Provide the (x, y) coordinate of the cell's center where the given text is located.  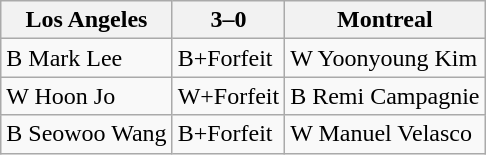
B Remi Campagnie (385, 96)
Montreal (385, 20)
3–0 (228, 20)
B Mark Lee (86, 58)
W+Forfeit (228, 96)
W Yoonyoung Kim (385, 58)
W Hoon Jo (86, 96)
Los Angeles (86, 20)
W Manuel Velasco (385, 134)
B Seowoo Wang (86, 134)
